Output the (X, Y) coordinate of the center of the cell containing the given text.  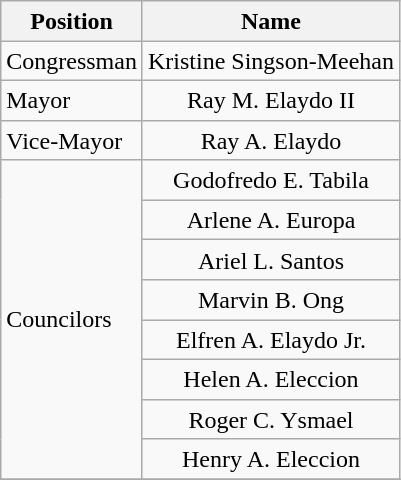
Marvin B. Ong (270, 300)
Henry A. Eleccion (270, 459)
Councilors (72, 320)
Name (270, 21)
Position (72, 21)
Congressman (72, 61)
Arlene A. Europa (270, 220)
Vice-Mayor (72, 140)
Ray A. Elaydo (270, 140)
Ariel L. Santos (270, 260)
Kristine Singson-Meehan (270, 61)
Godofredo E. Tabila (270, 180)
Elfren A. Elaydo Jr. (270, 340)
Helen A. Eleccion (270, 379)
Mayor (72, 100)
Ray M. Elaydo II (270, 100)
Roger C. Ysmael (270, 419)
